Identify which cell holds the provided text, then report its (x, y) central coordinate. 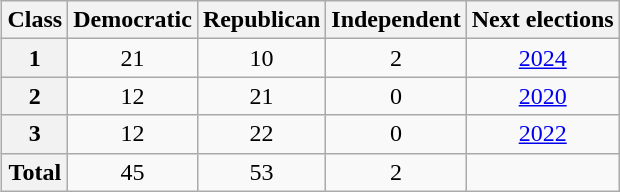
10 (261, 58)
2020 (542, 96)
1 (35, 58)
53 (261, 172)
Republican (261, 20)
Democratic (133, 20)
2024 (542, 58)
Independent (396, 20)
45 (133, 172)
Total (35, 172)
Class (35, 20)
22 (261, 134)
3 (35, 134)
Next elections (542, 20)
2022 (542, 134)
